Detect which cell encompasses the target text, then output its [X, Y] center coordinate. 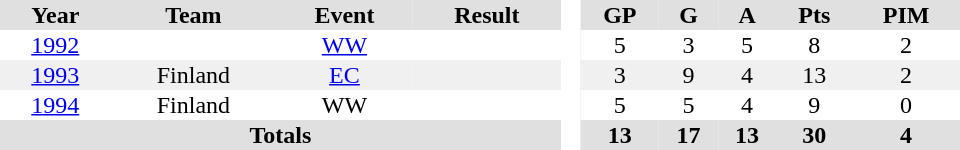
GP [620, 15]
PIM [906, 15]
Totals [280, 135]
Team [194, 15]
G [688, 15]
A [748, 15]
1992 [56, 45]
1994 [56, 105]
30 [814, 135]
Event [344, 15]
Pts [814, 15]
EC [344, 75]
1993 [56, 75]
Year [56, 15]
0 [906, 105]
8 [814, 45]
Result [487, 15]
17 [688, 135]
